Output the [x, y] coordinate of the center of the cell containing the given text.  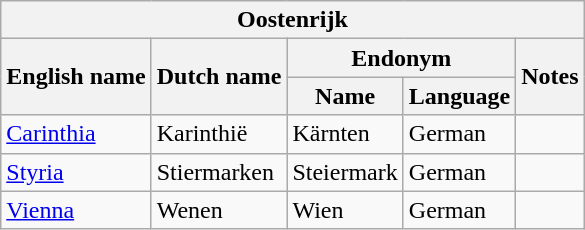
Name [345, 96]
Wenen [219, 210]
Carinthia [76, 134]
Steiermark [345, 172]
Vienna [76, 210]
Stiermarken [219, 172]
Dutch name [219, 77]
Language [459, 96]
Karinthië [219, 134]
Oostenrijk [292, 20]
Kärnten [345, 134]
Notes [550, 77]
Styria [76, 172]
Wien [345, 210]
Endonym [402, 58]
English name [76, 77]
